Search for the cell housing the specified text and yield its (X, Y) center coordinate. 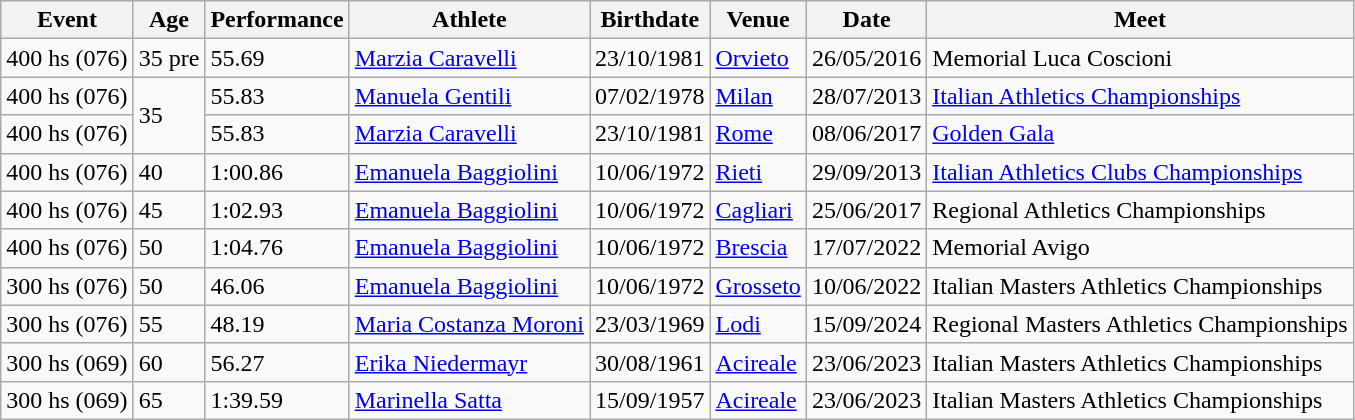
10/06/2022 (866, 286)
Rome (758, 134)
Memorial Avigo (1140, 248)
Maria Costanza Moroni (469, 324)
Italian Athletics Clubs Championships (1140, 172)
Orvieto (758, 58)
1:00.86 (277, 172)
Marinella Satta (469, 400)
48.19 (277, 324)
26/05/2016 (866, 58)
Cagliari (758, 210)
Grosseto (758, 286)
46.06 (277, 286)
Athlete (469, 20)
08/06/2017 (866, 134)
Regional Masters Athletics Championships (1140, 324)
1:02.93 (277, 210)
Performance (277, 20)
45 (169, 210)
Regional Athletics Championships (1140, 210)
Italian Athletics Championships (1140, 96)
Memorial Luca Coscioni (1140, 58)
Rieti (758, 172)
07/02/1978 (650, 96)
35 (169, 115)
28/07/2013 (866, 96)
25/06/2017 (866, 210)
Date (866, 20)
Brescia (758, 248)
Event (67, 20)
Erika Niedermayr (469, 362)
Age (169, 20)
17/07/2022 (866, 248)
15/09/1957 (650, 400)
23/03/1969 (650, 324)
Milan (758, 96)
55.69 (277, 58)
Venue (758, 20)
40 (169, 172)
Lodi (758, 324)
1:39.59 (277, 400)
Meet (1140, 20)
29/09/2013 (866, 172)
65 (169, 400)
Manuela Gentili (469, 96)
Golden Gala (1140, 134)
30/08/1961 (650, 362)
55 (169, 324)
15/09/2024 (866, 324)
35 pre (169, 58)
56.27 (277, 362)
Birthdate (650, 20)
60 (169, 362)
1:04.76 (277, 248)
